For the text-containing cell, return its midpoint in (X, Y) coordinate format. 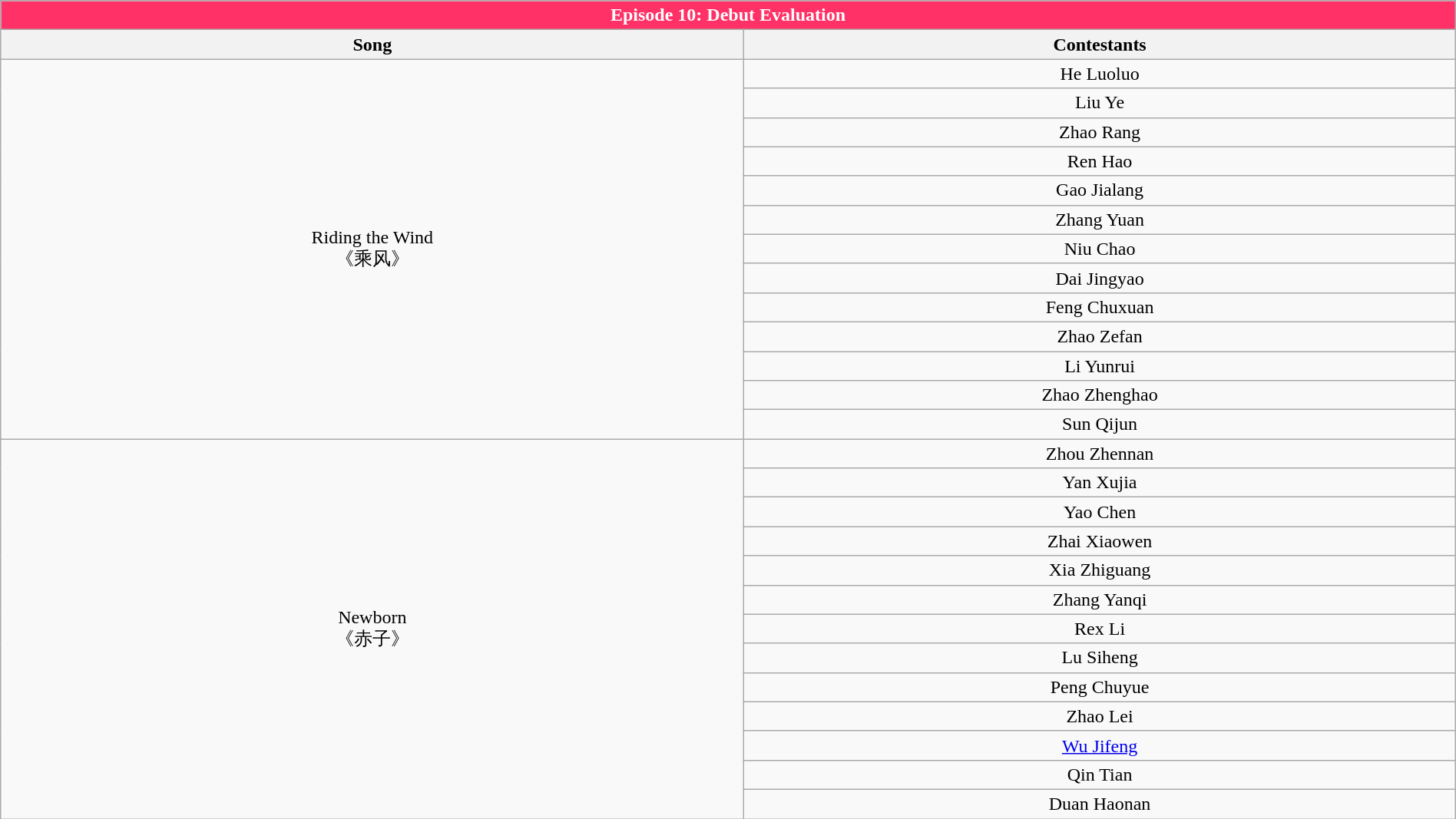
Xia Zhiguang (1100, 570)
Zhao Lei (1100, 716)
Newborn《赤子》 (372, 629)
Lu Siheng (1100, 658)
He Luoluo (1100, 74)
Zhang Yuan (1100, 220)
Niu Chao (1100, 249)
Zhai Xiaowen (1100, 541)
Peng Chuyue (1100, 687)
Liu Ye (1100, 103)
Dai Jingyao (1100, 278)
Sun Qijun (1100, 424)
Ren Hao (1100, 161)
Feng Chuxuan (1100, 307)
Duan Haonan (1100, 804)
Zhao Rang (1100, 132)
Gao Jialang (1100, 190)
Rex Li (1100, 629)
Wu Jifeng (1100, 745)
Yao Chen (1100, 512)
Zhao Zefan (1100, 336)
Zhou Zhennan (1100, 454)
Song (372, 45)
Zhang Yanqi (1100, 599)
Qin Tian (1100, 774)
Contestants (1100, 45)
Episode 10: Debut Evaluation (728, 15)
Riding the Wind《乘风》 (372, 249)
Zhao Zhenghao (1100, 395)
Li Yunrui (1100, 366)
Yan Xujia (1100, 483)
